For the text-containing cell, return its midpoint in (X, Y) coordinate format. 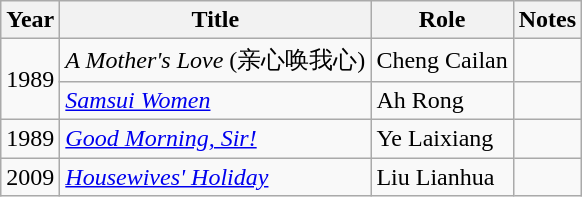
Ah Rong (442, 100)
Housewives' Holiday (216, 177)
Ye Laixiang (442, 138)
Notes (547, 20)
2009 (30, 177)
Year (30, 20)
Samsui Women (216, 100)
Good Morning, Sir! (216, 138)
Role (442, 20)
Title (216, 20)
A Mother's Love (亲心唤我心) (216, 60)
Liu Lianhua (442, 177)
Cheng Cailan (442, 60)
